Identify which cell holds the provided text, then report its [X, Y] central coordinate. 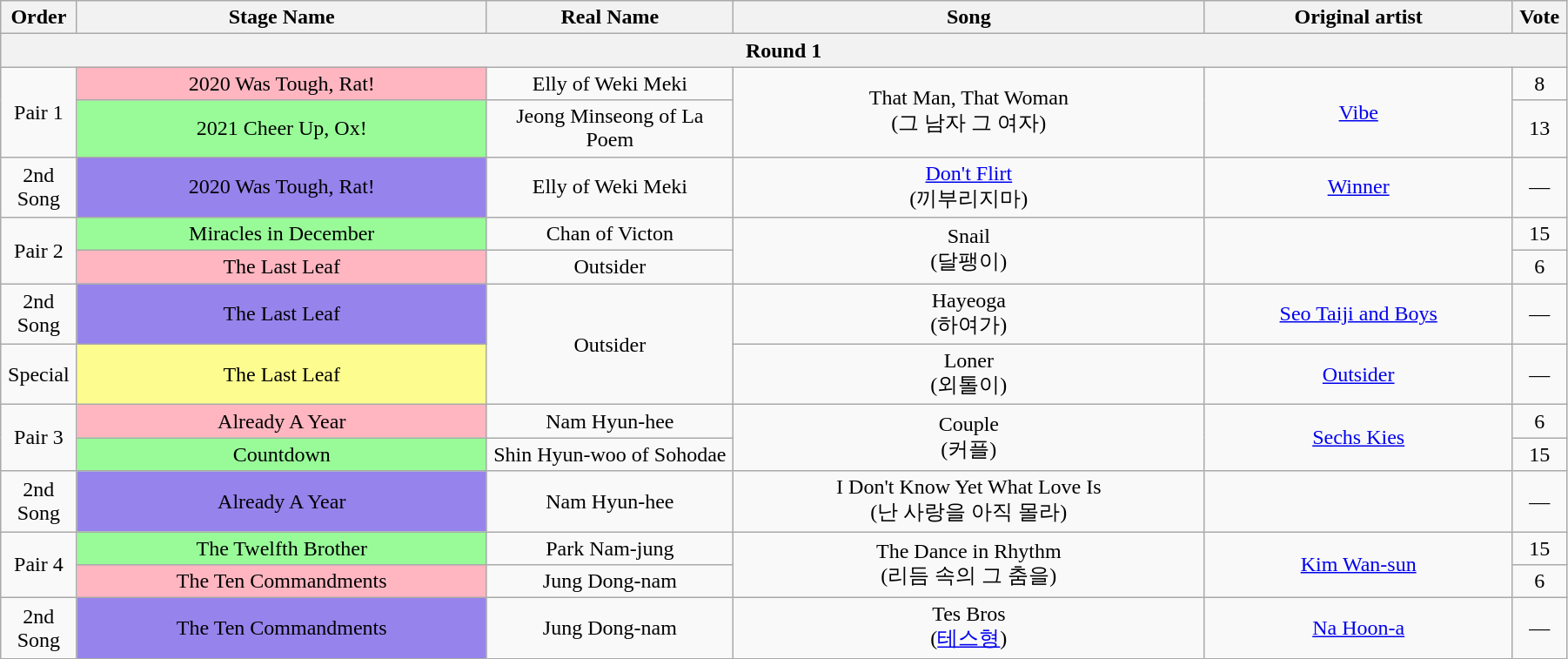
Stage Name [282, 17]
I Don't Know Yet What Love Is(난 사랑을 아직 몰라) [968, 501]
Shin Hyun-woo of Sohodae [609, 454]
The Dance in Rhythm(리듬 속의 그 춤을) [968, 564]
Vote [1539, 17]
Chan of Victon [609, 234]
Original artist [1358, 17]
Seo Taiji and Boys [1358, 314]
13 [1539, 129]
The Twelfth Brother [282, 548]
Real Name [609, 17]
Kim Wan-sun [1358, 564]
Pair 3 [38, 438]
Jeong Minseong of La Poem [609, 129]
Snail(달팽이) [968, 251]
Park Nam-jung [609, 548]
Order [38, 17]
That Man, That Woman(그 남자 그 여자) [968, 111]
Hayeoga(하여가) [968, 314]
Countdown [282, 454]
Round 1 [784, 50]
Tes Bros(테스형) [968, 629]
2021 Cheer Up, Ox! [282, 129]
Pair 4 [38, 564]
Couple(커플) [968, 438]
Special [38, 374]
Don't Flirt(끼부리지마) [968, 187]
Song [968, 17]
Pair 2 [38, 251]
Na Hoon-a [1358, 629]
Loner(외톨이) [968, 374]
Miracles in December [282, 234]
Sechs Kies [1358, 438]
Pair 1 [38, 111]
Winner [1358, 187]
8 [1539, 84]
Vibe [1358, 111]
